Return (X, Y) of the center of cell containing provided text 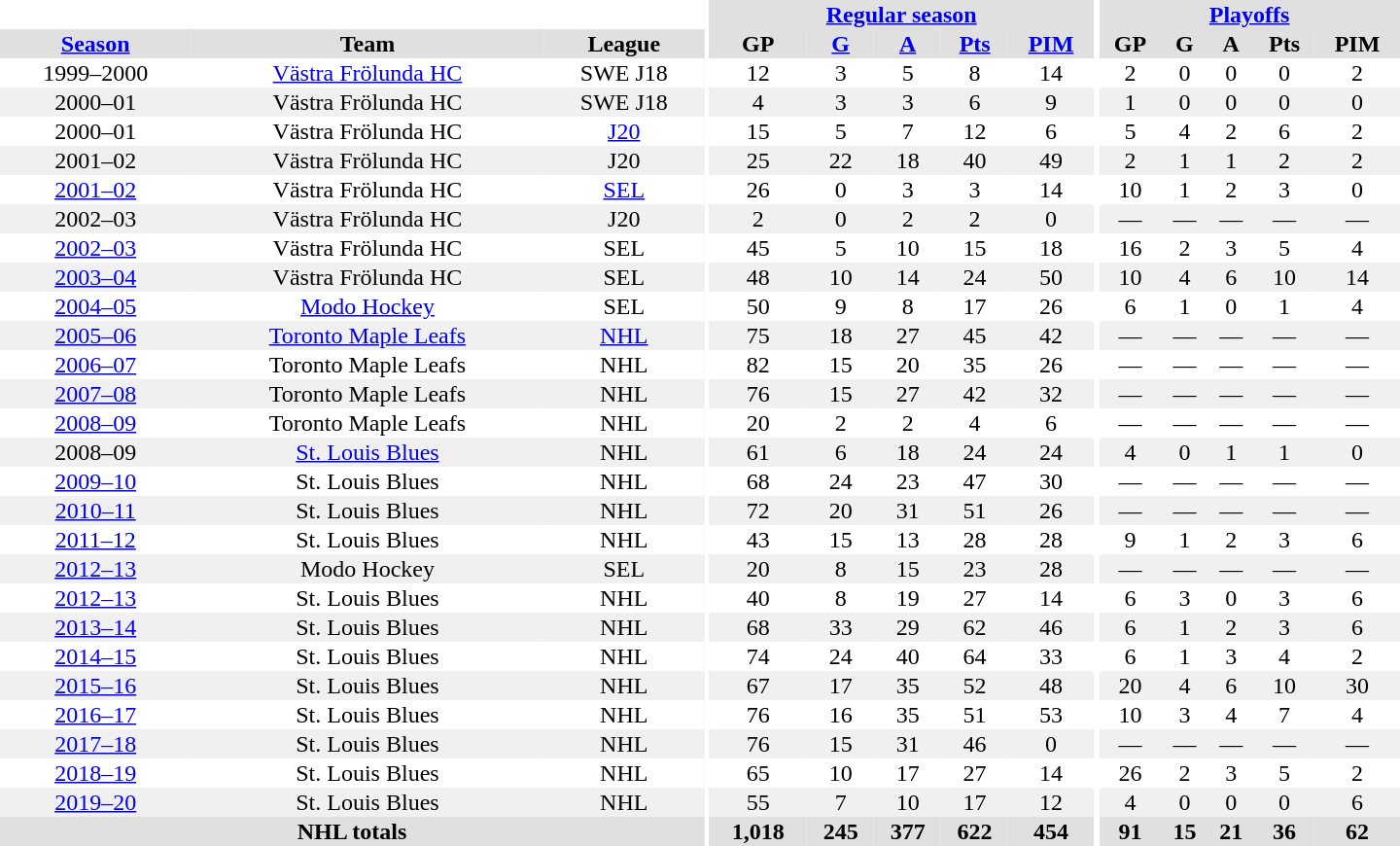
1,018 (758, 831)
22 (840, 160)
1999–2000 (95, 73)
NHL totals (352, 831)
622 (974, 831)
43 (758, 540)
2016–17 (95, 715)
74 (758, 656)
72 (758, 511)
Regular season (901, 15)
2018–19 (95, 773)
61 (758, 452)
55 (758, 802)
32 (1051, 394)
2014–15 (95, 656)
19 (908, 598)
21 (1231, 831)
2017–18 (95, 744)
2009–10 (95, 481)
2005–06 (95, 335)
47 (974, 481)
245 (840, 831)
League (624, 44)
454 (1051, 831)
75 (758, 335)
36 (1284, 831)
2004–05 (95, 306)
67 (758, 686)
25 (758, 160)
53 (1051, 715)
91 (1130, 831)
29 (908, 627)
49 (1051, 160)
2013–14 (95, 627)
82 (758, 365)
2011–12 (95, 540)
13 (908, 540)
377 (908, 831)
Team (367, 44)
2010–11 (95, 511)
2006–07 (95, 365)
2007–08 (95, 394)
2015–16 (95, 686)
64 (974, 656)
52 (974, 686)
Playoffs (1249, 15)
65 (758, 773)
Season (95, 44)
2003–04 (95, 277)
2019–20 (95, 802)
